Locate the cell with the specified text and output its [X, Y] center coordinate. 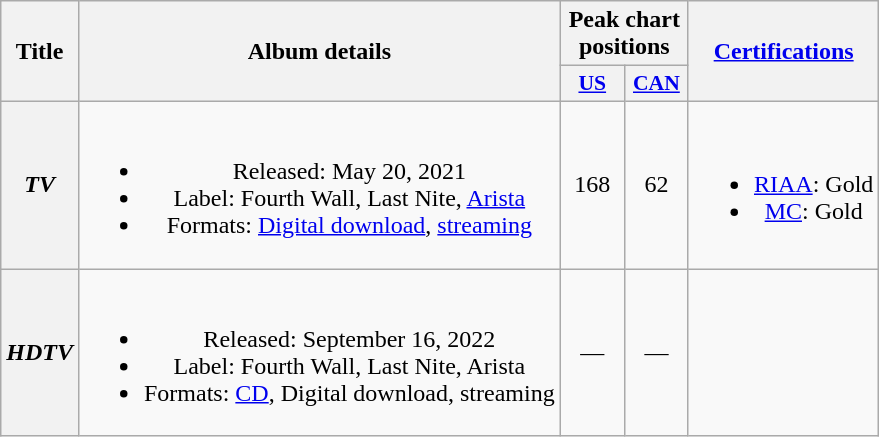
Album details [319, 52]
Certifications [783, 52]
Peak chart positions [624, 34]
Released: September 16, 2022Label: Fourth Wall, Last Nite, AristaFormats: CD, Digital download, streaming [319, 352]
Released: May 20, 2021Label: Fourth Wall, Last Nite, AristaFormats: Digital download, streaming [319, 184]
Title [40, 52]
TV [40, 184]
US [592, 84]
HDTV [40, 352]
RIAA: GoldMC: Gold [783, 184]
168 [592, 184]
CAN [656, 84]
62 [656, 184]
